Search for the cell housing the specified text and yield its (X, Y) center coordinate. 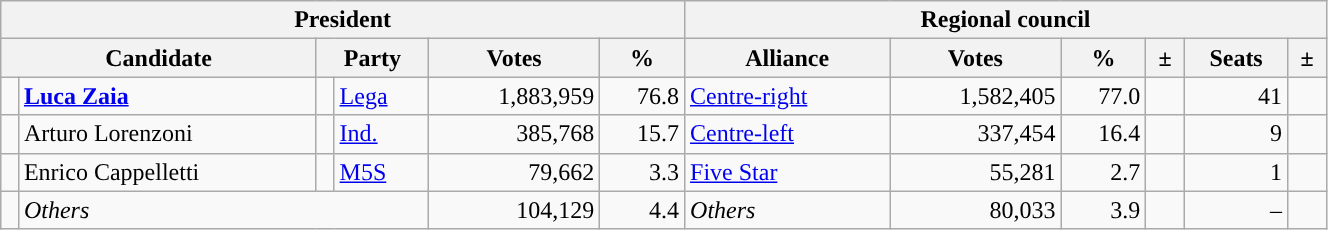
9 (1236, 134)
41 (1236, 96)
Candidate (159, 58)
76.8 (642, 96)
Regional council (1006, 20)
Five Star (788, 172)
1 (1236, 172)
M5S (381, 172)
77.0 (1104, 96)
55,281 (976, 172)
337,454 (976, 134)
3.9 (1104, 210)
4.4 (642, 210)
1,582,405 (976, 96)
Enrico Cappelletti (167, 172)
Luca Zaia (167, 96)
President (343, 20)
Seats (1236, 58)
Alliance (788, 58)
Party (372, 58)
16.4 (1104, 134)
Ind. (381, 134)
Lega (381, 96)
385,768 (514, 134)
79,662 (514, 172)
15.7 (642, 134)
104,129 (514, 210)
2.7 (1104, 172)
Arturo Lorenzoni (167, 134)
80,033 (976, 210)
Centre-left (788, 134)
– (1236, 210)
3.3 (642, 172)
1,883,959 (514, 96)
Centre-right (788, 96)
